Identify which cell holds the provided text, then report its [X, Y] central coordinate. 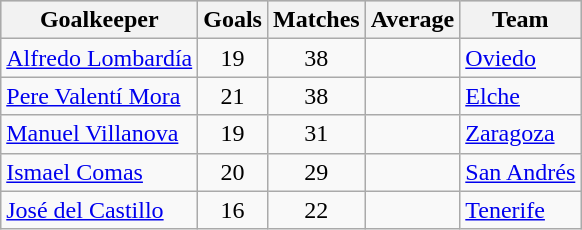
Oviedo [520, 58]
San Andrés [520, 172]
29 [316, 172]
21 [233, 96]
Goals [233, 20]
Elche [520, 96]
Alfredo Lombardía [100, 58]
20 [233, 172]
José del Castillo [100, 210]
Manuel Villanova [100, 134]
Pere Valentí Mora [100, 96]
Ismael Comas [100, 172]
Goalkeeper [100, 20]
Average [412, 20]
Matches [316, 20]
Tenerife [520, 210]
Team [520, 20]
31 [316, 134]
16 [233, 210]
Zaragoza [520, 134]
22 [316, 210]
